Locate the cell with the specified text and output its (x, y) center coordinate. 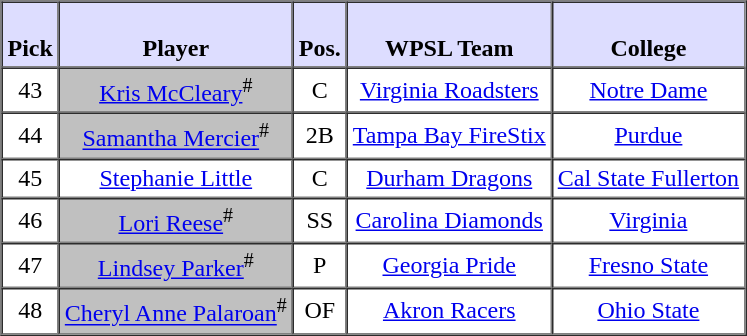
SS (320, 220)
48 (30, 310)
Cheryl Anne Palaroan# (176, 310)
Player (176, 35)
45 (30, 178)
Tampa Bay FireStix (450, 136)
2B (320, 136)
Stephanie Little (176, 178)
WPSL Team (450, 35)
Virginia (648, 220)
44 (30, 136)
Cal State Fullerton (648, 178)
Purdue (648, 136)
Ohio State (648, 310)
43 (30, 90)
46 (30, 220)
Notre Dame (648, 90)
Carolina Diamonds (450, 220)
Pick (30, 35)
P (320, 266)
Lindsey Parker# (176, 266)
47 (30, 266)
Samantha Mercier# (176, 136)
Georgia Pride (450, 266)
Durham Dragons (450, 178)
Lori Reese# (176, 220)
Pos. (320, 35)
Akron Racers (450, 310)
Fresno State (648, 266)
College (648, 35)
Virginia Roadsters (450, 90)
Kris McCleary# (176, 90)
OF (320, 310)
